Scan for the cell matching the given text and deliver its (X, Y) coordinate at center. 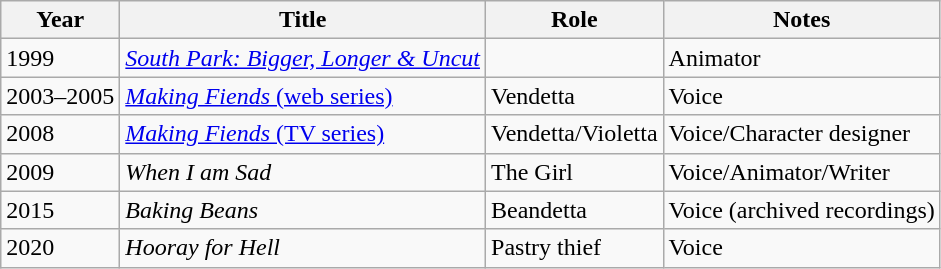
Hooray for Hell (303, 248)
Voice/Character designer (802, 134)
2003–2005 (60, 96)
South Park: Bigger, Longer & Uncut (303, 58)
Making Fiends (web series) (303, 96)
Pastry thief (575, 248)
Making Fiends (TV series) (303, 134)
Vendetta/Violetta (575, 134)
The Girl (575, 172)
Role (575, 20)
Notes (802, 20)
2009 (60, 172)
Year (60, 20)
2015 (60, 210)
Vendetta (575, 96)
Title (303, 20)
Baking Beans (303, 210)
When I am Sad (303, 172)
2008 (60, 134)
Voice/Animator/Writer (802, 172)
Beandetta (575, 210)
2020 (60, 248)
1999 (60, 58)
Voice (archived recordings) (802, 210)
Animator (802, 58)
